Determine the (X, Y) coordinate at the center of the cell enclosing the given text.  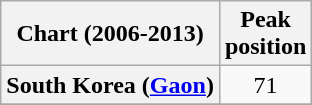
South Korea (Gaon) (110, 85)
71 (265, 85)
Chart (2006-2013) (110, 34)
Peakposition (265, 34)
